Provide the [X, Y] coordinate of the cell's center where the given text is located.  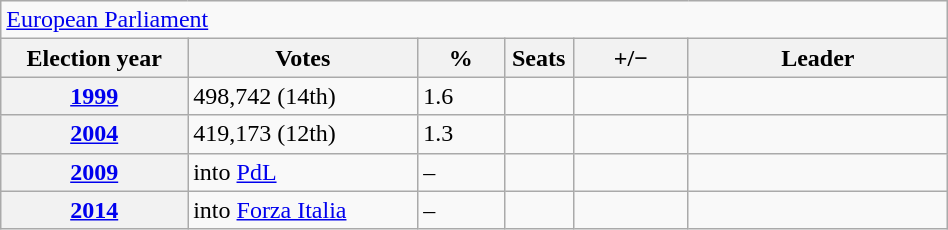
1.6 [461, 96]
2014 [94, 210]
European Parliament [474, 20]
Seats [538, 58]
% [461, 58]
Leader [818, 58]
1999 [94, 96]
into Forza Italia [303, 210]
Votes [303, 58]
1.3 [461, 134]
2009 [94, 172]
Election year [94, 58]
498,742 (14th) [303, 96]
2004 [94, 134]
419,173 (12th) [303, 134]
+/− [630, 58]
into PdL [303, 172]
